Determine the [x, y] coordinate at the center of the cell enclosing the given text.  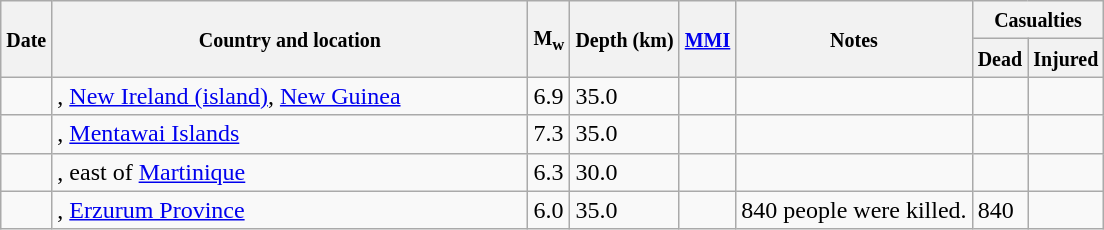
Casualties [1038, 20]
, Mentawai Islands [290, 134]
840 [1000, 210]
Injured [1066, 58]
, New Ireland (island), New Guinea [290, 96]
7.3 [549, 134]
Notes [854, 39]
MMI [708, 39]
, Erzurum Province [290, 210]
840 people were killed. [854, 210]
Dead [1000, 58]
, east of Martinique [290, 172]
Date [26, 39]
Depth (km) [624, 39]
6.9 [549, 96]
Country and location [290, 39]
30.0 [624, 172]
Mw [549, 39]
6.0 [549, 210]
6.3 [549, 172]
